Detect which cell encompasses the target text, then output its (X, Y) center coordinate. 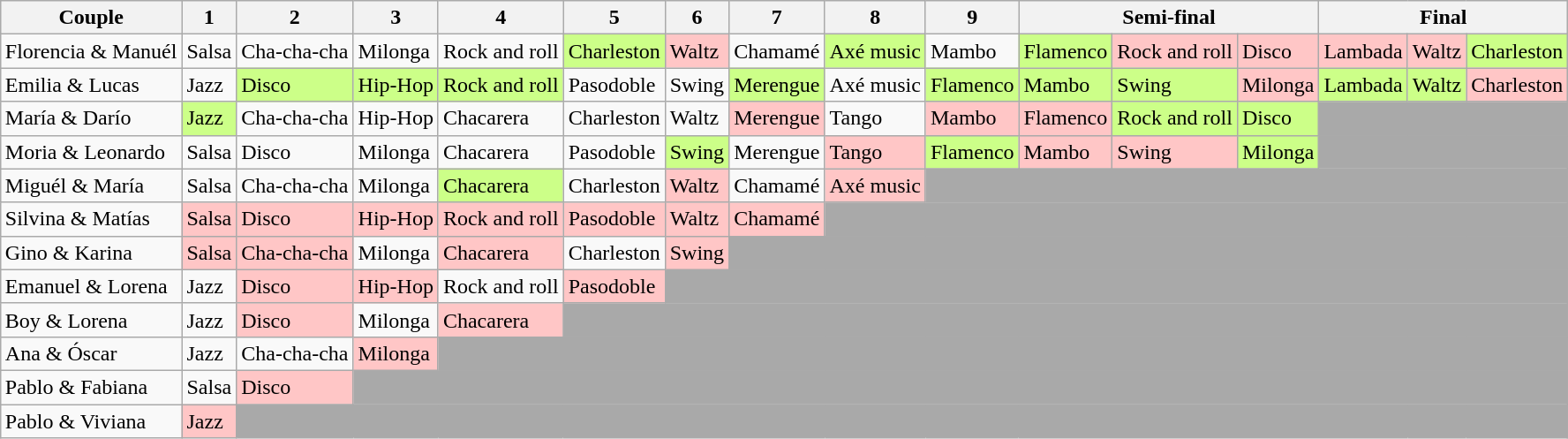
Gino & Karina (91, 253)
5 (614, 18)
Final (1444, 18)
Pablo & Fabiana (91, 387)
Boy & Lorena (91, 320)
1 (209, 18)
7 (777, 18)
Miguél & María (91, 185)
2 (295, 18)
Moria & Leonardo (91, 152)
Emanuel & Lorena (91, 286)
Florencia & Manuél (91, 51)
4 (501, 18)
Emilia & Lucas (91, 85)
Couple (91, 18)
6 (697, 18)
Semi-final (1169, 18)
9 (972, 18)
3 (396, 18)
Ana & Óscar (91, 353)
María & Darío (91, 118)
Silvina & Matías (91, 219)
Pablo & Viviana (91, 421)
8 (875, 18)
